From the cell containing the given text, extract its center point as (X, Y) coordinate. 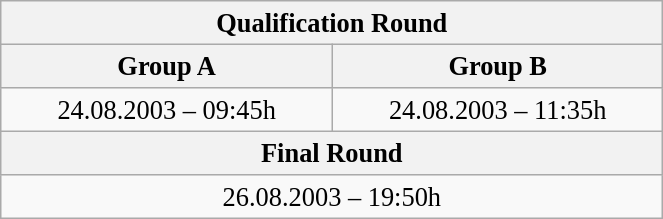
24.08.2003 – 09:45h (167, 109)
24.08.2003 – 11:35h (497, 109)
Group B (497, 66)
Final Round (332, 153)
Qualification Round (332, 22)
26.08.2003 – 19:50h (332, 197)
Group A (167, 66)
